Find where the given text appears and provide that cell's center as [x, y] coordinate. 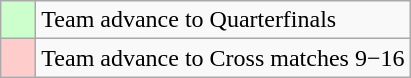
Team advance to Quarterfinals [223, 20]
Team advance to Cross matches 9−16 [223, 58]
